Scan for the cell matching the given text and deliver its (X, Y) coordinate at center. 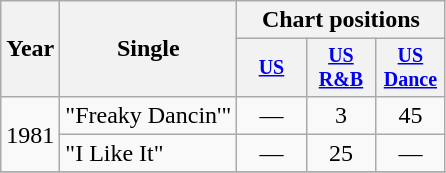
"I Like It" (148, 153)
USDance (410, 68)
1981 (30, 134)
USR&B (340, 68)
"Freaky Dancin'" (148, 115)
Year (30, 49)
Chart positions (341, 20)
25 (340, 153)
US (272, 68)
45 (410, 115)
3 (340, 115)
Single (148, 49)
